Find where the given text appears and provide that cell's center as (x, y) coordinate. 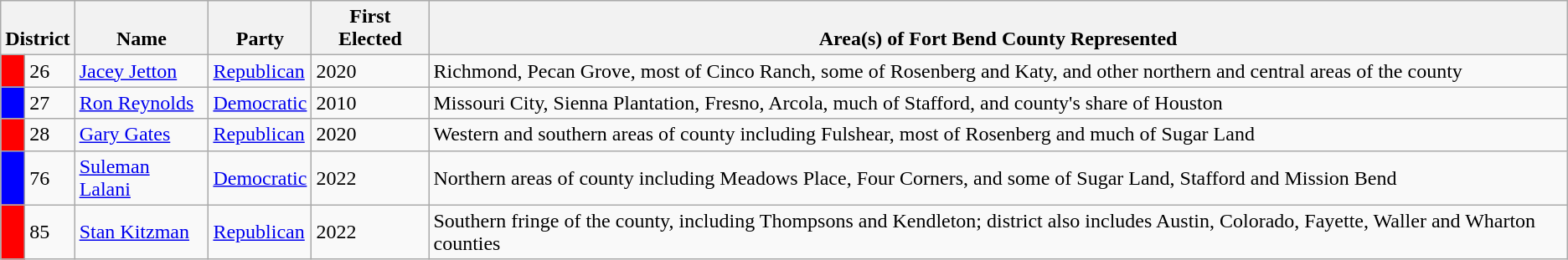
Gary Gates (142, 135)
2010 (370, 103)
District (38, 28)
Party (260, 28)
Richmond, Pecan Grove, most of Cinco Ranch, some of Rosenberg and Katy, and other northern and central areas of the county (998, 71)
27 (50, 103)
Jacey Jetton (142, 71)
28 (50, 135)
Missouri City, Sienna Plantation, Fresno, Arcola, much of Stafford, and county's share of Houston (998, 103)
Name (142, 28)
85 (50, 232)
Ron Reynolds (142, 103)
Suleman Lalani (142, 177)
Area(s) of Fort Bend County Represented (998, 28)
26 (50, 71)
Western and southern areas of county including Fulshear, most of Rosenberg and much of Sugar Land (998, 135)
Southern fringe of the county, including Thompsons and Kendleton; district also includes Austin, Colorado, Fayette, Waller and Wharton counties (998, 232)
Northern areas of county including Meadows Place, Four Corners, and some of Sugar Land, Stafford and Mission Bend (998, 177)
76 (50, 177)
First Elected (370, 28)
Stan Kitzman (142, 232)
